For the text-containing cell, return its midpoint in [X, Y] coordinate format. 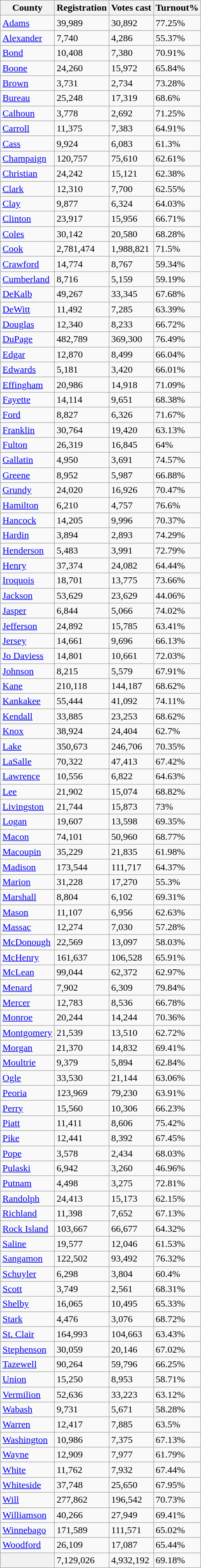
66.25% [177, 1364]
12,783 [82, 1003]
25,248 [82, 98]
30,764 [82, 430]
Votes cast [131, 8]
68.82% [177, 792]
161,637 [82, 957]
Macon [27, 837]
27,949 [131, 1515]
Montgomery [27, 1033]
Scott [27, 1289]
73.28% [177, 83]
31,228 [82, 882]
14,114 [82, 400]
5,483 [82, 550]
4,932,192 [131, 1560]
61.53% [177, 1244]
24,892 [82, 626]
79,230 [131, 1093]
7,129,026 [82, 1560]
Ford [27, 415]
47,413 [131, 761]
17,087 [131, 1545]
68.38% [177, 400]
14,244 [131, 1018]
66.23% [177, 1108]
12,870 [82, 354]
64.03% [177, 204]
9,877 [82, 204]
72.81% [177, 1184]
63.12% [177, 1394]
4,950 [82, 460]
5,159 [131, 279]
63.41% [177, 626]
30,892 [131, 23]
59,796 [131, 1364]
16,926 [131, 490]
70.37% [177, 520]
Sangamon [27, 1259]
30,142 [82, 234]
Iroquois [27, 580]
McHenry [27, 957]
33,223 [131, 1394]
8,499 [131, 354]
62.72% [177, 1033]
37,748 [82, 1485]
Winnebago [27, 1530]
73% [177, 807]
Wayne [27, 1455]
Johnson [27, 671]
33,530 [82, 1078]
12,417 [82, 1425]
69.35% [177, 822]
15,956 [131, 219]
14,801 [82, 656]
55.3% [177, 882]
369,300 [131, 339]
11,107 [82, 912]
39,989 [82, 23]
4,286 [131, 38]
2,734 [131, 83]
66.71% [177, 219]
12,274 [82, 927]
64.37% [177, 867]
63.5% [177, 1425]
21,902 [82, 792]
24,020 [82, 490]
Adams [27, 23]
99,044 [82, 972]
24,082 [131, 565]
Schuyler [27, 1274]
Cook [27, 249]
2,692 [131, 113]
26,109 [82, 1545]
106,528 [131, 957]
Grundy [27, 490]
24,404 [131, 731]
15,873 [131, 807]
11,762 [82, 1470]
60.4% [177, 1274]
72.03% [177, 656]
Hancock [27, 520]
61.98% [177, 852]
Turnout% [177, 8]
Edwards [27, 369]
55.37% [177, 38]
14,774 [82, 264]
64.91% [177, 128]
Carroll [27, 128]
Whiteside [27, 1485]
Cass [27, 143]
65.84% [177, 68]
67.68% [177, 294]
120,757 [82, 158]
Hardin [27, 535]
71.25% [177, 113]
55,444 [82, 701]
50,960 [131, 837]
Cumberland [27, 279]
12,909 [82, 1455]
7,380 [131, 53]
Fulton [27, 445]
7,700 [131, 189]
65.44% [177, 1545]
8,716 [82, 279]
71.5% [177, 249]
Moultrie [27, 1063]
Coles [27, 234]
Hamilton [27, 505]
Putnam [27, 1184]
Randolph [27, 1199]
3,275 [131, 1184]
20,986 [82, 384]
66.13% [177, 641]
9,696 [131, 641]
2,561 [131, 1289]
Logan [27, 822]
350,673 [82, 746]
5,894 [131, 1063]
103,667 [82, 1229]
Livingston [27, 807]
10,556 [82, 776]
13,510 [131, 1033]
6,102 [131, 897]
14,918 [131, 384]
Brown [27, 83]
67.44% [177, 1470]
12,340 [82, 324]
Jefferson [27, 626]
7,652 [131, 1214]
County [27, 8]
Union [27, 1379]
18,701 [82, 580]
7,383 [131, 128]
Pike [27, 1138]
15,785 [131, 626]
19,577 [82, 1244]
164,993 [82, 1334]
14,832 [131, 1048]
8,827 [82, 415]
104,663 [131, 1334]
21,144 [131, 1078]
McLean [27, 972]
65.33% [177, 1304]
35,229 [82, 852]
Piatt [27, 1123]
13,775 [131, 580]
11,375 [82, 128]
8,536 [131, 1003]
12,310 [82, 189]
67.91% [177, 671]
73.66% [177, 580]
13,097 [131, 942]
74.11% [177, 701]
21,744 [82, 807]
Lee [27, 792]
3,260 [131, 1168]
58.28% [177, 1410]
62.15% [177, 1199]
Mason [27, 912]
70.36% [177, 1018]
144,187 [131, 686]
3,578 [82, 1153]
7,977 [131, 1455]
11,398 [82, 1214]
Lake [27, 746]
66,677 [131, 1229]
16,065 [82, 1304]
15,074 [131, 792]
37,374 [82, 565]
7,375 [131, 1440]
8,804 [82, 897]
Jackson [27, 596]
Knox [27, 731]
Edgar [27, 354]
Greene [27, 475]
Christian [27, 173]
Bureau [27, 98]
58.03% [177, 942]
246,706 [131, 746]
63.13% [177, 430]
16,845 [131, 445]
62.55% [177, 189]
2,781,474 [82, 249]
Mercer [27, 1003]
75.42% [177, 1123]
Macoupin [27, 852]
68.77% [177, 837]
Clinton [27, 219]
DeKalb [27, 294]
24,413 [82, 1199]
21,539 [82, 1033]
20,580 [131, 234]
66.72% [177, 324]
11,492 [82, 309]
61.79% [177, 1455]
4,757 [131, 505]
46.96% [177, 1168]
10,408 [82, 53]
8,952 [82, 475]
St. Clair [27, 1334]
7,285 [131, 309]
Stephenson [27, 1349]
277,862 [82, 1500]
70.35% [177, 746]
68.6% [177, 98]
Will [27, 1500]
Lawrence [27, 776]
Massac [27, 927]
173,544 [82, 867]
7,932 [131, 1470]
68.03% [177, 1153]
68.72% [177, 1319]
67.42% [177, 761]
22,569 [82, 942]
Fayette [27, 400]
62.38% [177, 173]
196,542 [131, 1500]
15,972 [131, 68]
70.73% [177, 1500]
7,902 [82, 988]
13,598 [131, 822]
33,885 [82, 716]
20,146 [131, 1349]
67.45% [177, 1138]
Calhoun [27, 113]
79.84% [177, 988]
6,309 [131, 988]
LaSalle [27, 761]
Kane [27, 686]
6,956 [131, 912]
Effingham [27, 384]
2,434 [131, 1153]
5,579 [131, 671]
Douglas [27, 324]
38,924 [82, 731]
9,996 [131, 520]
Williamson [27, 1515]
8,606 [131, 1123]
70.47% [177, 490]
Perry [27, 1108]
5,987 [131, 475]
Gallatin [27, 460]
4,498 [82, 1184]
21,370 [82, 1048]
122,502 [82, 1259]
69.18% [177, 1560]
59.34% [177, 264]
40,266 [82, 1515]
Jersey [27, 641]
123,969 [82, 1093]
Henry [27, 565]
Kendall [27, 716]
6,844 [82, 611]
68.28% [177, 234]
66.78% [177, 1003]
Richland [27, 1214]
Crawford [27, 264]
20,244 [82, 1018]
Champaign [27, 158]
33,345 [131, 294]
Henderson [27, 550]
59.19% [177, 279]
25,650 [131, 1485]
58.71% [177, 1379]
63.43% [177, 1334]
63.91% [177, 1093]
24,260 [82, 68]
5,066 [131, 611]
23,917 [82, 219]
8,215 [82, 671]
7,030 [131, 927]
3,731 [82, 83]
3,691 [131, 460]
111,571 [131, 1530]
74,101 [82, 837]
Rock Island [27, 1229]
17,270 [131, 882]
12,046 [131, 1244]
74.29% [177, 535]
67.02% [177, 1349]
61.3% [177, 143]
49,267 [82, 294]
White [27, 1470]
Jasper [27, 611]
90,264 [82, 1364]
6,942 [82, 1168]
67.95% [177, 1485]
65.91% [177, 957]
66.01% [177, 369]
44.06% [177, 596]
111,717 [131, 867]
8,392 [131, 1138]
62.84% [177, 1063]
64.63% [177, 776]
24,242 [82, 173]
Franklin [27, 430]
64.32% [177, 1229]
64% [177, 445]
482,789 [82, 339]
57.28% [177, 927]
23,253 [131, 716]
9,379 [82, 1063]
DuPage [27, 339]
66.88% [177, 475]
Woodford [27, 1545]
76.32% [177, 1259]
30,059 [82, 1349]
Clay [27, 204]
Vermilion [27, 1394]
70.91% [177, 53]
19,420 [131, 430]
Ogle [27, 1078]
3,804 [131, 1274]
93,492 [131, 1259]
64.44% [177, 565]
Tazewell [27, 1364]
Morgan [27, 1048]
Menard [27, 988]
68.31% [177, 1289]
71.09% [177, 384]
8,953 [131, 1379]
63.06% [177, 1078]
21,835 [131, 852]
19,607 [82, 822]
Marshall [27, 897]
McDonough [27, 942]
Madison [27, 867]
23,629 [131, 596]
6,298 [82, 1274]
10,306 [131, 1108]
14,205 [82, 520]
Stark [27, 1319]
26,319 [82, 445]
10,661 [131, 656]
DeWitt [27, 309]
Shelby [27, 1304]
6,324 [131, 204]
Registration [82, 8]
70,322 [82, 761]
74.02% [177, 611]
62.63% [177, 912]
75,610 [131, 158]
52,636 [82, 1394]
9,731 [82, 1410]
9,924 [82, 143]
Warren [27, 1425]
Marion [27, 882]
62.7% [177, 731]
72.79% [177, 550]
Jo Daviess [27, 656]
210,118 [82, 686]
71.67% [177, 415]
10,986 [82, 1440]
Washington [27, 1440]
Pope [27, 1153]
69.31% [177, 897]
Pulaski [27, 1168]
7,740 [82, 38]
3,420 [131, 369]
Kankakee [27, 701]
62.61% [177, 158]
3,778 [82, 113]
62.97% [177, 972]
7,885 [131, 1425]
3,894 [82, 535]
Clark [27, 189]
63.39% [177, 309]
9,651 [131, 400]
15,121 [131, 173]
1,988,821 [131, 249]
77.25% [177, 23]
15,560 [82, 1108]
Monroe [27, 1018]
6,822 [131, 776]
3,749 [82, 1289]
10,495 [131, 1304]
62,372 [131, 972]
Peoria [27, 1093]
6,210 [82, 505]
53,629 [82, 596]
17,319 [131, 98]
Wabash [27, 1410]
Boone [27, 68]
65.02% [177, 1530]
3,991 [131, 550]
12,441 [82, 1138]
2,893 [131, 535]
11,411 [82, 1123]
6,083 [131, 143]
66.04% [177, 354]
Alexander [27, 38]
8,767 [131, 264]
76.49% [177, 339]
74.57% [177, 460]
6,326 [131, 415]
41,092 [131, 701]
8,233 [131, 324]
76.6% [177, 505]
5,671 [131, 1410]
Saline [27, 1244]
14,661 [82, 641]
3,076 [131, 1319]
171,589 [82, 1530]
15,250 [82, 1379]
Bond [27, 53]
5,181 [82, 369]
4,476 [82, 1319]
15,173 [131, 1199]
